Extract the [x, y] coordinate from the center of the cell holding the provided text.  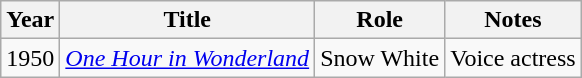
Notes [514, 20]
Voice actress [514, 58]
One Hour in Wonderland [188, 58]
Snow White [380, 58]
Title [188, 20]
1950 [30, 58]
Year [30, 20]
Role [380, 20]
